From the cell containing the given text, extract its center point as (X, Y) coordinate. 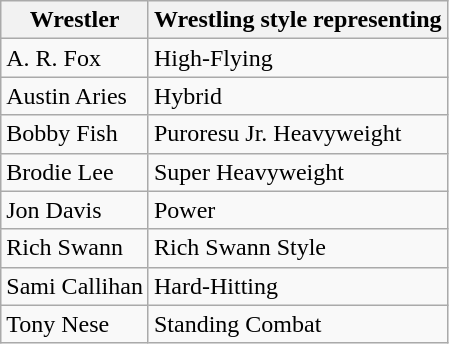
Austin Aries (75, 96)
Jon Davis (75, 210)
Wrestler (75, 20)
Standing Combat (298, 324)
Hybrid (298, 96)
Wrestling style representing (298, 20)
Hard-Hitting (298, 286)
Super Heavyweight (298, 172)
A. R. Fox (75, 58)
Power (298, 210)
High-Flying (298, 58)
Rich Swann Style (298, 248)
Puroresu Jr. Heavyweight (298, 134)
Bobby Fish (75, 134)
Sami Callihan (75, 286)
Rich Swann (75, 248)
Brodie Lee (75, 172)
Tony Nese (75, 324)
